From the cell containing the given text, extract its center point as [X, Y] coordinate. 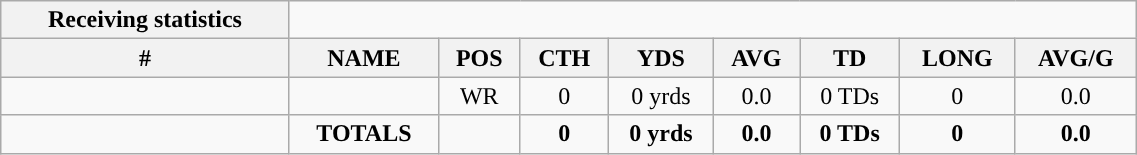
LONG [958, 58]
TD [850, 58]
POS [480, 58]
WR [480, 96]
AVG [756, 58]
Receiving statistics [145, 20]
# [145, 58]
CTH [564, 58]
NAME [364, 58]
YDS [662, 58]
AVG/G [1076, 58]
TOTALS [364, 134]
